Return the [X, Y] coordinate for the center point of the cell that contains the specified text.  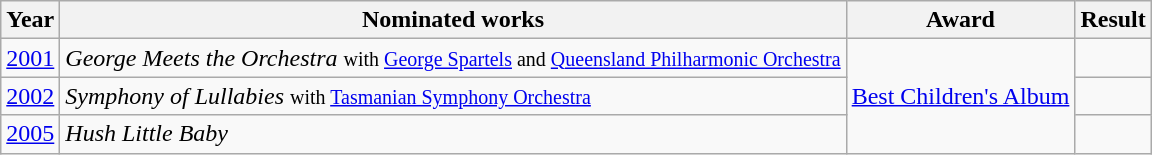
2002 [30, 96]
Best Children's Album [960, 96]
Nominated works [453, 20]
Award [960, 20]
Result [1113, 20]
2005 [30, 134]
Hush Little Baby [453, 134]
Symphony of Lullabies with Tasmanian Symphony Orchestra [453, 96]
Year [30, 20]
2001 [30, 58]
George Meets the Orchestra with George Spartels and Queensland Philharmonic Orchestra [453, 58]
